Return the (X, Y) coordinate for the center point of the cell that contains the specified text.  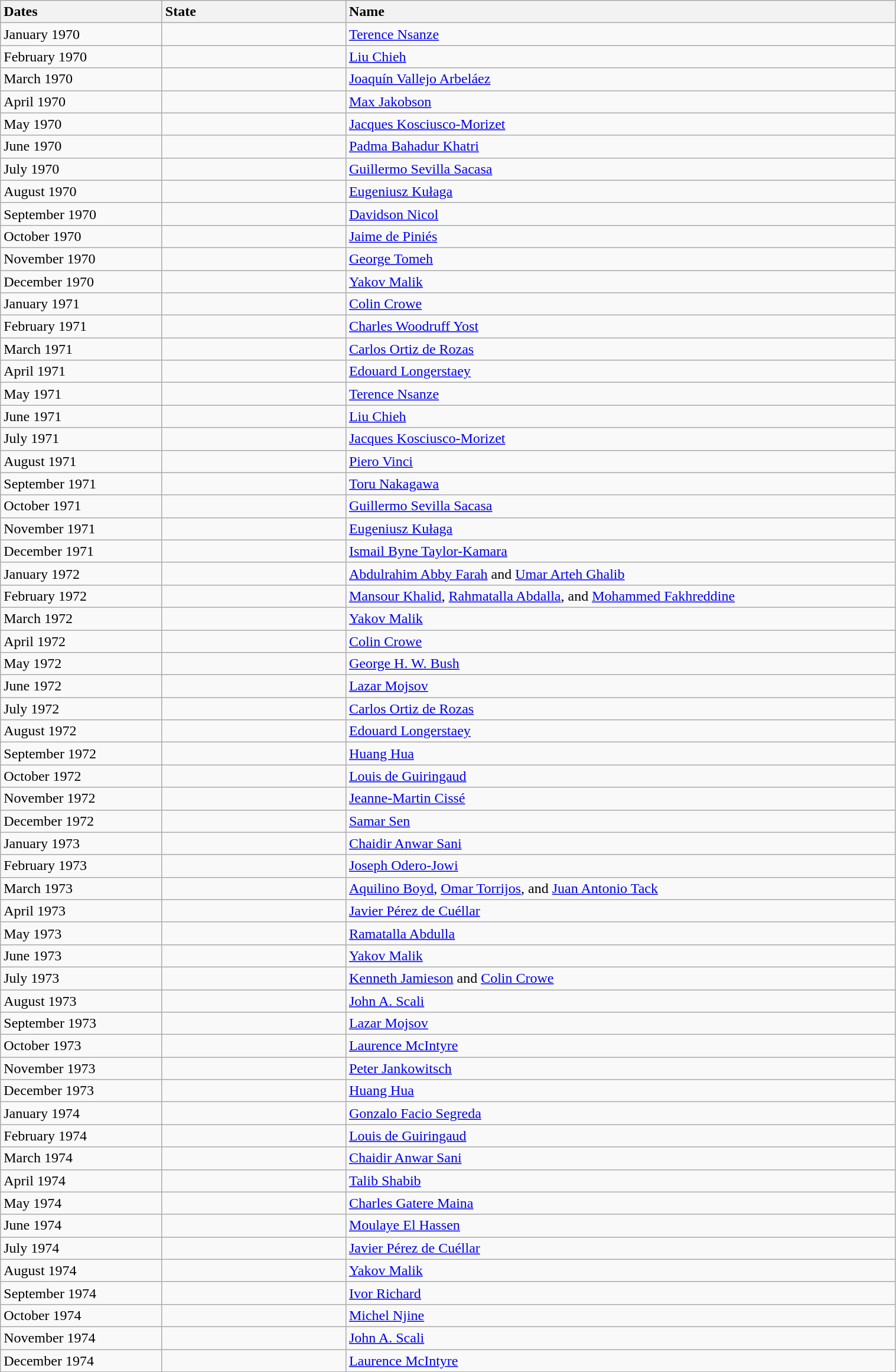
Gonzalo Facio Segreda (620, 1113)
Aquilino Boyd, Omar Torrijos, and Juan Antonio Tack (620, 888)
Abdulrahim Abby Farah and Umar Arteh Ghalib (620, 573)
June 1974 (82, 1226)
July 1974 (82, 1248)
December 1970 (82, 282)
June 1972 (82, 686)
September 1972 (82, 754)
November 1974 (82, 1338)
May 1974 (82, 1203)
November 1972 (82, 799)
George Tomeh (620, 259)
September 1970 (82, 214)
March 1973 (82, 888)
March 1972 (82, 618)
April 1971 (82, 371)
July 1973 (82, 978)
October 1974 (82, 1315)
February 1974 (82, 1136)
June 1973 (82, 956)
Ramatalla Abdulla (620, 933)
Max Jakobson (620, 102)
August 1974 (82, 1270)
Talib Shabib (620, 1181)
December 1971 (82, 551)
June 1970 (82, 146)
George H. W. Bush (620, 664)
February 1971 (82, 327)
April 1970 (82, 102)
Charles Woodruff Yost (620, 327)
September 1973 (82, 1024)
May 1972 (82, 664)
February 1973 (82, 866)
Moulaye El Hassen (620, 1226)
Davidson Nicol (620, 214)
November 1973 (82, 1068)
Ismail Byne Taylor-Kamara (620, 551)
December 1972 (82, 821)
May 1973 (82, 933)
Charles Gatere Maina (620, 1203)
April 1974 (82, 1181)
February 1970 (82, 57)
July 1970 (82, 169)
Jeanne-Martin Cissé (620, 799)
December 1973 (82, 1091)
September 1974 (82, 1293)
January 1973 (82, 843)
March 1971 (82, 349)
Piero Vinci (620, 461)
January 1970 (82, 34)
January 1971 (82, 304)
Peter Jankowitsch (620, 1068)
May 1970 (82, 124)
August 1972 (82, 731)
November 1971 (82, 529)
September 1971 (82, 484)
Michel Njine (620, 1315)
November 1970 (82, 259)
Padma Bahadur Khatri (620, 146)
Dates (82, 12)
June 1971 (82, 416)
August 1973 (82, 1001)
Samar Sen (620, 821)
October 1971 (82, 506)
January 1974 (82, 1113)
July 1971 (82, 439)
February 1972 (82, 596)
July 1972 (82, 709)
August 1970 (82, 191)
October 1972 (82, 776)
October 1973 (82, 1046)
March 1970 (82, 79)
January 1972 (82, 573)
March 1974 (82, 1158)
Jaime de Piniés (620, 236)
April 1972 (82, 641)
Kenneth Jamieson and Colin Crowe (620, 978)
Joaquín Vallejo Arbeláez (620, 79)
Toru Nakagawa (620, 484)
Name (620, 12)
May 1971 (82, 394)
Joseph Odero-Jowi (620, 866)
State (254, 12)
April 1973 (82, 911)
August 1971 (82, 461)
Ivor Richard (620, 1293)
Mansour Khalid, Rahmatalla Abdalla, and Mohammed Fakhreddine (620, 596)
December 1974 (82, 1360)
October 1970 (82, 236)
